Determine the (x, y) coordinate at the center of the cell enclosing the given text.  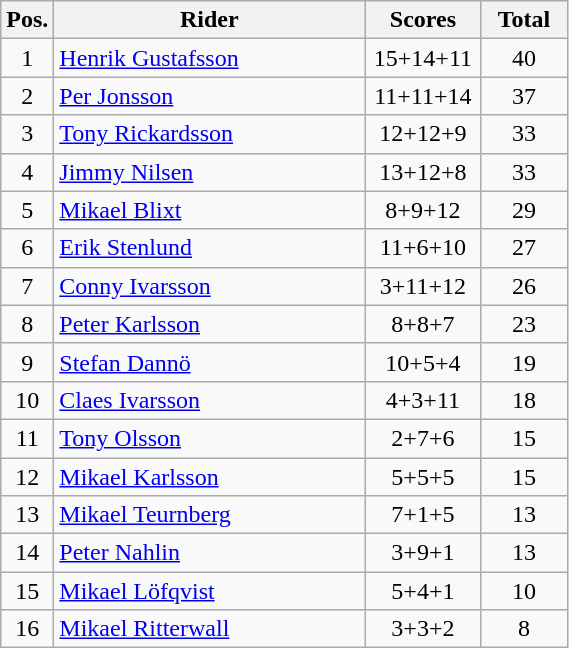
Peter Nahlin (210, 553)
6 (28, 248)
Mikael Karlsson (210, 477)
15+14+11 (423, 58)
3 (28, 134)
Scores (423, 20)
Jimmy Nilsen (210, 172)
5+5+5 (423, 477)
4+3+11 (423, 400)
Mikael Blixt (210, 210)
Stefan Dannö (210, 362)
3+9+1 (423, 553)
11 (28, 438)
Henrik Gustafsson (210, 58)
Pos. (28, 20)
19 (524, 362)
Total (524, 20)
8+9+12 (423, 210)
23 (524, 324)
3+11+12 (423, 286)
13+12+8 (423, 172)
Conny Ivarsson (210, 286)
11+6+10 (423, 248)
5+4+1 (423, 591)
14 (28, 553)
9 (28, 362)
Tony Rickardsson (210, 134)
4 (28, 172)
Claes Ivarsson (210, 400)
1 (28, 58)
7 (28, 286)
29 (524, 210)
16 (28, 629)
27 (524, 248)
26 (524, 286)
Tony Olsson (210, 438)
Rider (210, 20)
Peter Karlsson (210, 324)
3+3+2 (423, 629)
12+12+9 (423, 134)
12 (28, 477)
11+11+14 (423, 96)
5 (28, 210)
Per Jonsson (210, 96)
8+8+7 (423, 324)
Mikael Ritterwall (210, 629)
18 (524, 400)
Erik Stenlund (210, 248)
2 (28, 96)
Mikael Löfqvist (210, 591)
37 (524, 96)
40 (524, 58)
Mikael Teurnberg (210, 515)
7+1+5 (423, 515)
2+7+6 (423, 438)
10+5+4 (423, 362)
